Pinpoint the cell where the given text exists, returning its (X, Y) midpoint coordinate. 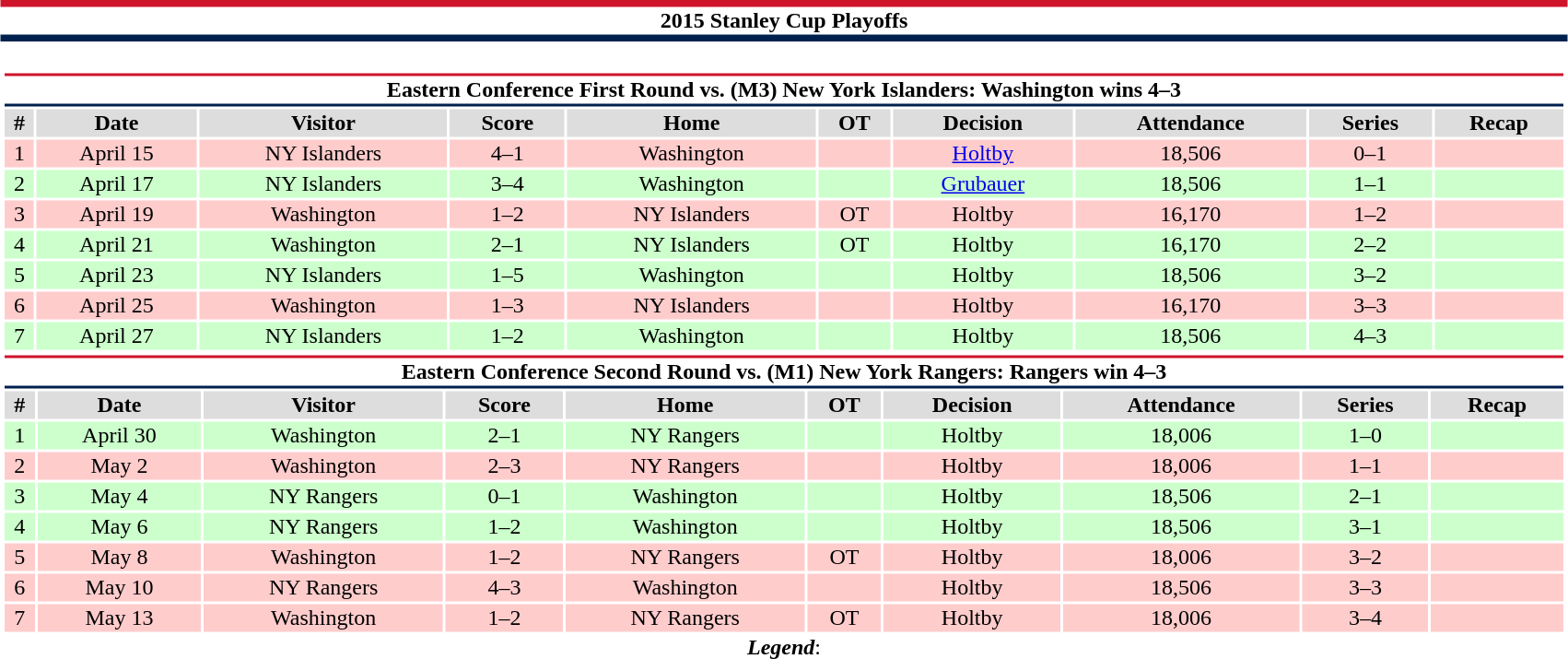
2–2 (1370, 244)
Eastern Conference First Round vs. (M3) New York Islanders: Washington wins 4–3 (783, 90)
May 10 (119, 587)
Grubauer (984, 183)
Eastern Conference Second Round vs. (M1) New York Rangers: Rangers win 4–3 (783, 372)
May 2 (119, 465)
April 15 (116, 154)
April 30 (119, 436)
April 25 (116, 305)
4–1 (509, 154)
3–1 (1365, 526)
April 27 (116, 336)
2–3 (505, 465)
1–0 (1365, 436)
May 13 (119, 618)
April 17 (116, 183)
April 23 (116, 276)
May 8 (119, 558)
May 6 (119, 526)
April 21 (116, 244)
1–5 (509, 276)
2015 Stanley Cup Playoffs (784, 20)
1–3 (509, 305)
April 19 (116, 215)
May 4 (119, 497)
